Provide the [X, Y] coordinate of the cell's center where the given text is located.  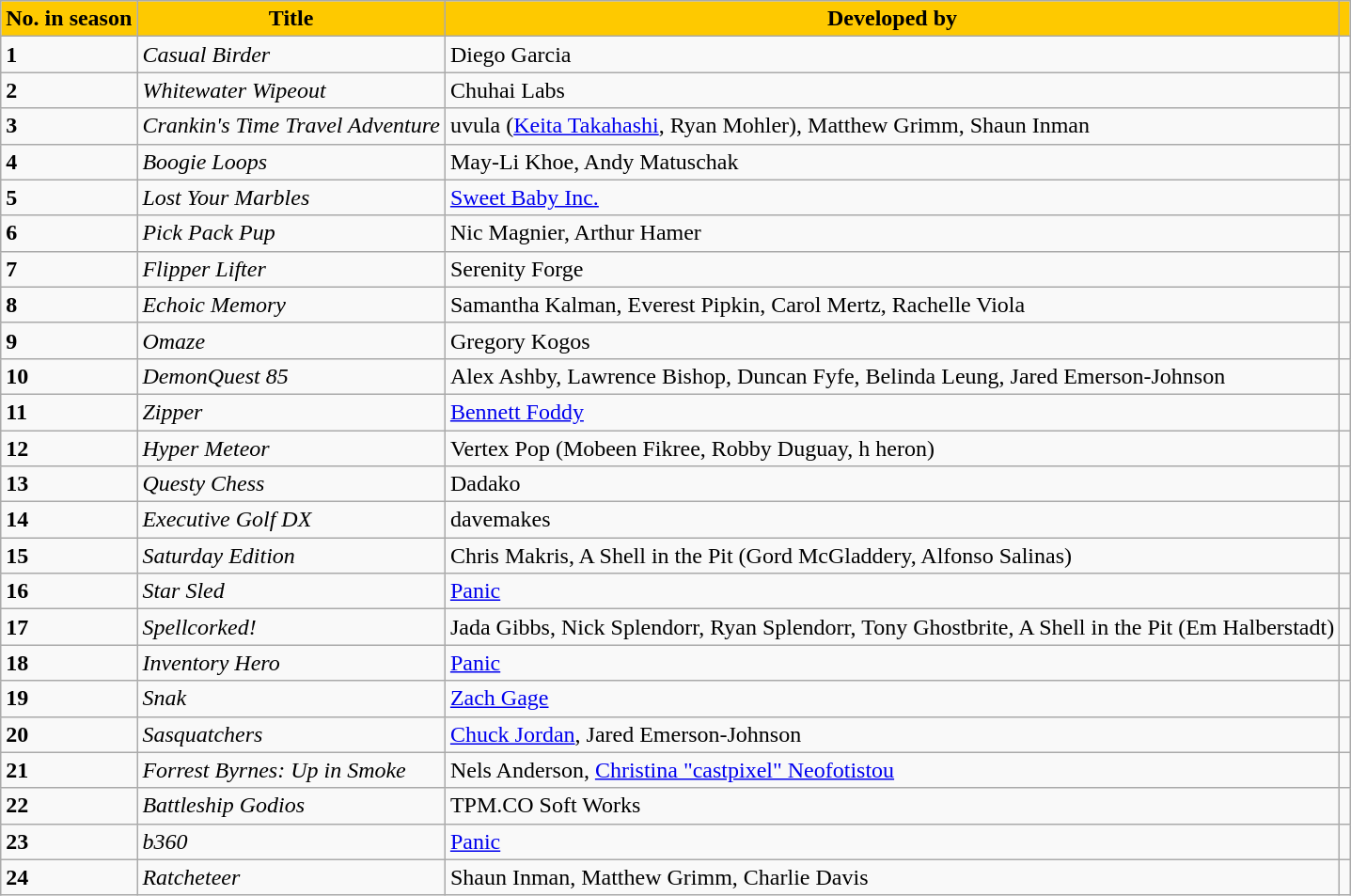
Samantha Kalman, Everest Pipkin, Carol Mertz, Rachelle Viola [891, 305]
23 [70, 841]
Executive Golf DX [291, 520]
Boogie Loops [291, 162]
Ratcheteer [291, 877]
Zach Gage [891, 699]
Vertex Pop (Mobeen Fikree, Robby Duguay, h heron) [891, 448]
1 [70, 55]
Bennett Foddy [891, 412]
4 [70, 162]
Flipper Lifter [291, 269]
Shaun Inman, Matthew Grimm, Charlie Davis [891, 877]
Gregory Kogos [891, 340]
Chuck Jordan, Jared Emerson-Johnson [891, 734]
Star Sled [291, 591]
Snak [291, 699]
3 [70, 126]
Title [291, 19]
Lost Your Marbles [291, 197]
Forrest Byrnes: Up in Smoke [291, 770]
Diego Garcia [891, 55]
Sasquatchers [291, 734]
No. in season [70, 19]
15 [70, 556]
19 [70, 699]
Zipper [291, 412]
18 [70, 663]
Jada Gibbs, Nick Splendorr, Ryan Splendorr, Tony Ghostbrite, A Shell in the Pit (Em Halberstadt) [891, 627]
Whitewater Wipeout [291, 90]
6 [70, 233]
Echoic Memory [291, 305]
9 [70, 340]
21 [70, 770]
Chuhai Labs [891, 90]
24 [70, 877]
Questy Chess [291, 484]
Nic Magnier, Arthur Hamer [891, 233]
davemakes [891, 520]
Serenity Forge [891, 269]
Sweet Baby Inc. [891, 197]
12 [70, 448]
Crankin's Time Travel Adventure [291, 126]
Inventory Hero [291, 663]
DemonQuest 85 [291, 376]
Spellcorked! [291, 627]
Chris Makris, A Shell in the Pit (Gord McGladdery, Alfonso Salinas) [891, 556]
7 [70, 269]
Hyper Meteor [291, 448]
Omaze [291, 340]
uvula (Keita Takahashi, Ryan Mohler), Matthew Grimm, Shaun Inman [891, 126]
Nels Anderson, Christina "castpixel" Neofotistou [891, 770]
Alex Ashby, Lawrence Bishop, Duncan Fyfe, Belinda Leung, Jared Emerson-Johnson [891, 376]
11 [70, 412]
Saturday Edition [291, 556]
Dadako [891, 484]
16 [70, 591]
17 [70, 627]
Battleship Godios [291, 806]
May-Li Khoe, Andy Matuschak [891, 162]
13 [70, 484]
20 [70, 734]
b360 [291, 841]
Developed by [891, 19]
8 [70, 305]
10 [70, 376]
5 [70, 197]
14 [70, 520]
Pick Pack Pup [291, 233]
2 [70, 90]
TPM.CO Soft Works [891, 806]
Casual Birder [291, 55]
22 [70, 806]
